Scan for the cell matching the given text and deliver its (x, y) coordinate at center. 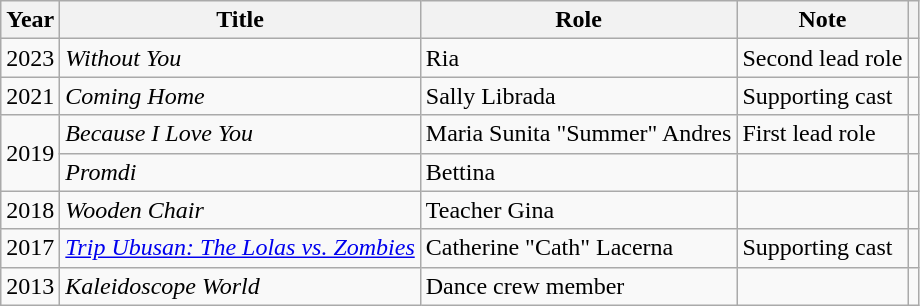
Wooden Chair (240, 210)
Bettina (578, 172)
Promdi (240, 172)
Note (822, 20)
Because I Love You (240, 134)
Sally Librada (578, 96)
Kaleidoscope World (240, 286)
2018 (30, 210)
Without You (240, 58)
Role (578, 20)
Catherine "Cath" Lacerna (578, 248)
Ria (578, 58)
First lead role (822, 134)
2019 (30, 153)
Dance crew member (578, 286)
Title (240, 20)
Maria Sunita "Summer" Andres (578, 134)
Second lead role (822, 58)
2017 (30, 248)
2023 (30, 58)
2021 (30, 96)
Year (30, 20)
Trip Ubusan: The Lolas vs. Zombies (240, 248)
Teacher Gina (578, 210)
2013 (30, 286)
Coming Home (240, 96)
